Return (X, Y) of the center of cell containing provided text 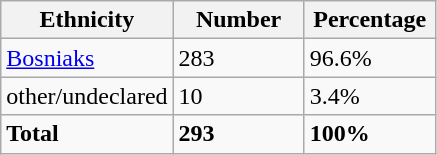
Bosniaks (87, 58)
other/undeclared (87, 96)
Number (238, 20)
293 (238, 134)
96.6% (370, 58)
100% (370, 134)
283 (238, 58)
10 (238, 96)
3.4% (370, 96)
Total (87, 134)
Ethnicity (87, 20)
Percentage (370, 20)
